From the cell containing the given text, extract its center point as (x, y) coordinate. 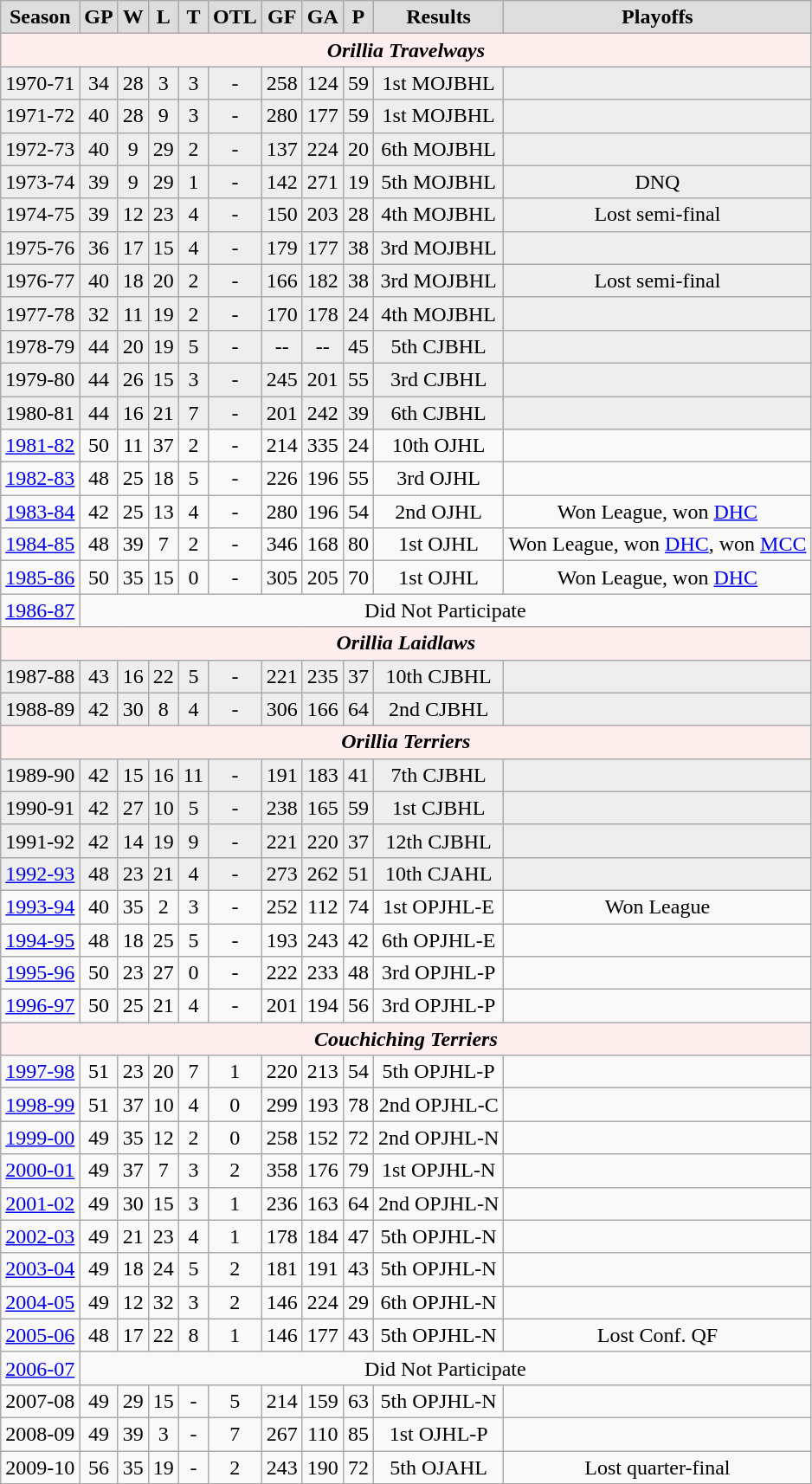
1977-78 (40, 313)
190 (322, 1468)
110 (322, 1434)
13 (163, 512)
Orillia Laidlaws (406, 643)
2nd CJBHL (438, 709)
1990-91 (40, 808)
2009-10 (40, 1468)
70 (358, 577)
GA (322, 17)
262 (322, 874)
1982-83 (40, 479)
2nd OPJHL-C (438, 1105)
1992-93 (40, 874)
1984-85 (40, 545)
1972-73 (40, 149)
163 (322, 1203)
170 (282, 313)
233 (322, 973)
1973-74 (40, 182)
1st OPJHL-N (438, 1171)
1991-92 (40, 841)
271 (322, 182)
2nd OJHL (438, 512)
181 (282, 1269)
1996-97 (40, 1006)
78 (358, 1105)
165 (322, 808)
112 (322, 907)
74 (358, 907)
184 (322, 1236)
2004-05 (40, 1302)
DNQ (658, 182)
1994-95 (40, 939)
OTL (235, 17)
5th MOJBHL (438, 182)
10th CJBHL (438, 676)
183 (322, 775)
236 (282, 1203)
2003-04 (40, 1269)
194 (322, 1006)
45 (358, 346)
1976-77 (40, 281)
79 (358, 1171)
6th CJBHL (438, 413)
5th OJAHL (438, 1468)
124 (322, 83)
26 (133, 379)
Playoffs (658, 17)
1999-00 (40, 1138)
273 (282, 874)
1985-86 (40, 577)
203 (322, 215)
306 (282, 709)
Lost Conf. QF (658, 1335)
7th CJBHL (438, 775)
Couchiching Terriers (406, 1039)
346 (282, 545)
Won League (658, 907)
P (358, 17)
242 (322, 413)
176 (322, 1171)
1970-71 (40, 83)
GF (282, 17)
1979-80 (40, 379)
142 (282, 182)
1974-75 (40, 215)
1997-98 (40, 1072)
245 (282, 379)
213 (322, 1072)
6th OPJHL-N (438, 1302)
1st OPJHL-E (438, 907)
137 (282, 149)
1975-76 (40, 248)
1987-88 (40, 676)
1998-99 (40, 1105)
10th OJHL (438, 446)
3rd CJBHL (438, 379)
63 (358, 1401)
226 (282, 479)
47 (358, 1236)
1978-79 (40, 346)
Orillia Terriers (406, 742)
12th CJBHL (438, 841)
14 (133, 841)
41 (358, 775)
252 (282, 907)
2002-03 (40, 1236)
2001-02 (40, 1203)
1983-84 (40, 512)
335 (322, 446)
152 (322, 1138)
GP (99, 17)
305 (282, 577)
238 (282, 808)
2008-09 (40, 1434)
1988-89 (40, 709)
1980-81 (40, 413)
L (163, 17)
1st CJBHL (438, 808)
1993-94 (40, 907)
Lost quarter-final (658, 1468)
6th MOJBHL (438, 149)
5th CJBHL (438, 346)
1995-96 (40, 973)
W (133, 17)
5th OPJHL-P (438, 1072)
Results (438, 17)
299 (282, 1105)
2005-06 (40, 1335)
Won League, won DHC, won MCC (658, 545)
205 (322, 577)
2000-01 (40, 1171)
159 (322, 1401)
2006-07 (40, 1368)
36 (99, 248)
2007-08 (40, 1401)
Orillia Travelways (406, 50)
1986-87 (40, 610)
235 (322, 676)
80 (358, 545)
1989-90 (40, 775)
10th CJAHL (438, 874)
1st OJHL-P (438, 1434)
267 (282, 1434)
182 (322, 281)
3rd OJHL (438, 479)
150 (282, 215)
85 (358, 1434)
168 (322, 545)
222 (282, 973)
1971-72 (40, 116)
358 (282, 1171)
Season (40, 17)
179 (282, 248)
6th OPJHL-E (438, 939)
34 (99, 83)
1981-82 (40, 446)
T (193, 17)
